Scan for the cell matching the given text and deliver its [X, Y] coordinate at center. 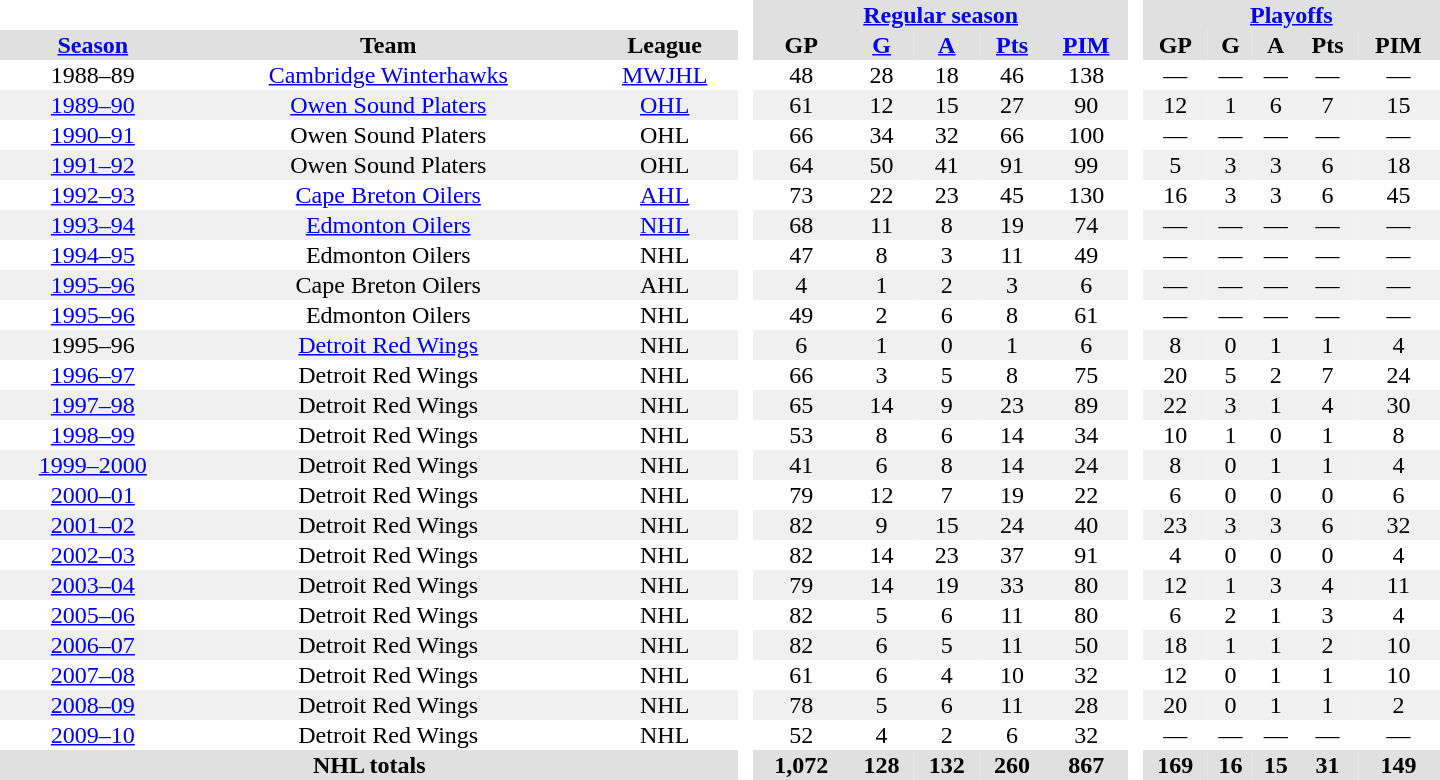
48 [802, 75]
53 [802, 435]
2006–07 [93, 645]
2005–06 [93, 615]
100 [1086, 135]
867 [1086, 765]
Cambridge Winterhawks [388, 75]
37 [1012, 555]
2008–09 [93, 705]
75 [1086, 375]
169 [1176, 765]
47 [802, 255]
Season [93, 45]
65 [802, 405]
74 [1086, 225]
Regular season [941, 15]
132 [946, 765]
1996–97 [93, 375]
27 [1012, 105]
40 [1086, 525]
NHL totals [370, 765]
31 [1328, 765]
1990–91 [93, 135]
1992–93 [93, 195]
2000–01 [93, 495]
1989–90 [93, 105]
64 [802, 165]
2007–08 [93, 675]
90 [1086, 105]
130 [1086, 195]
2002–03 [93, 555]
1993–94 [93, 225]
1998–99 [93, 435]
30 [1398, 405]
260 [1012, 765]
149 [1398, 765]
2001–02 [93, 525]
68 [802, 225]
78 [802, 705]
1988–89 [93, 75]
1997–98 [93, 405]
99 [1086, 165]
138 [1086, 75]
Playoffs [1292, 15]
52 [802, 735]
128 [882, 765]
1994–95 [93, 255]
1991–92 [93, 165]
2009–10 [93, 735]
1999–2000 [93, 465]
33 [1012, 585]
League [665, 45]
46 [1012, 75]
Team [388, 45]
MWJHL [665, 75]
73 [802, 195]
1,072 [802, 765]
89 [1086, 405]
2003–04 [93, 585]
